Provide the (x, y) coordinate of the cell's center where the given text is located.  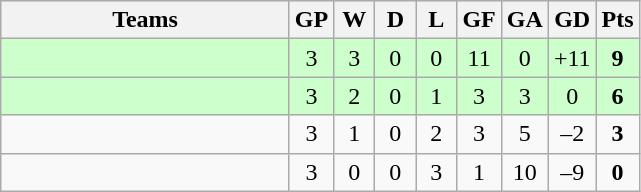
5 (524, 134)
GD (572, 20)
9 (618, 58)
GA (524, 20)
+11 (572, 58)
GP (311, 20)
L (436, 20)
–2 (572, 134)
Teams (146, 20)
Pts (618, 20)
6 (618, 96)
W (354, 20)
11 (479, 58)
GF (479, 20)
–9 (572, 172)
10 (524, 172)
D (396, 20)
